Identify which cell holds the provided text, then report its (X, Y) central coordinate. 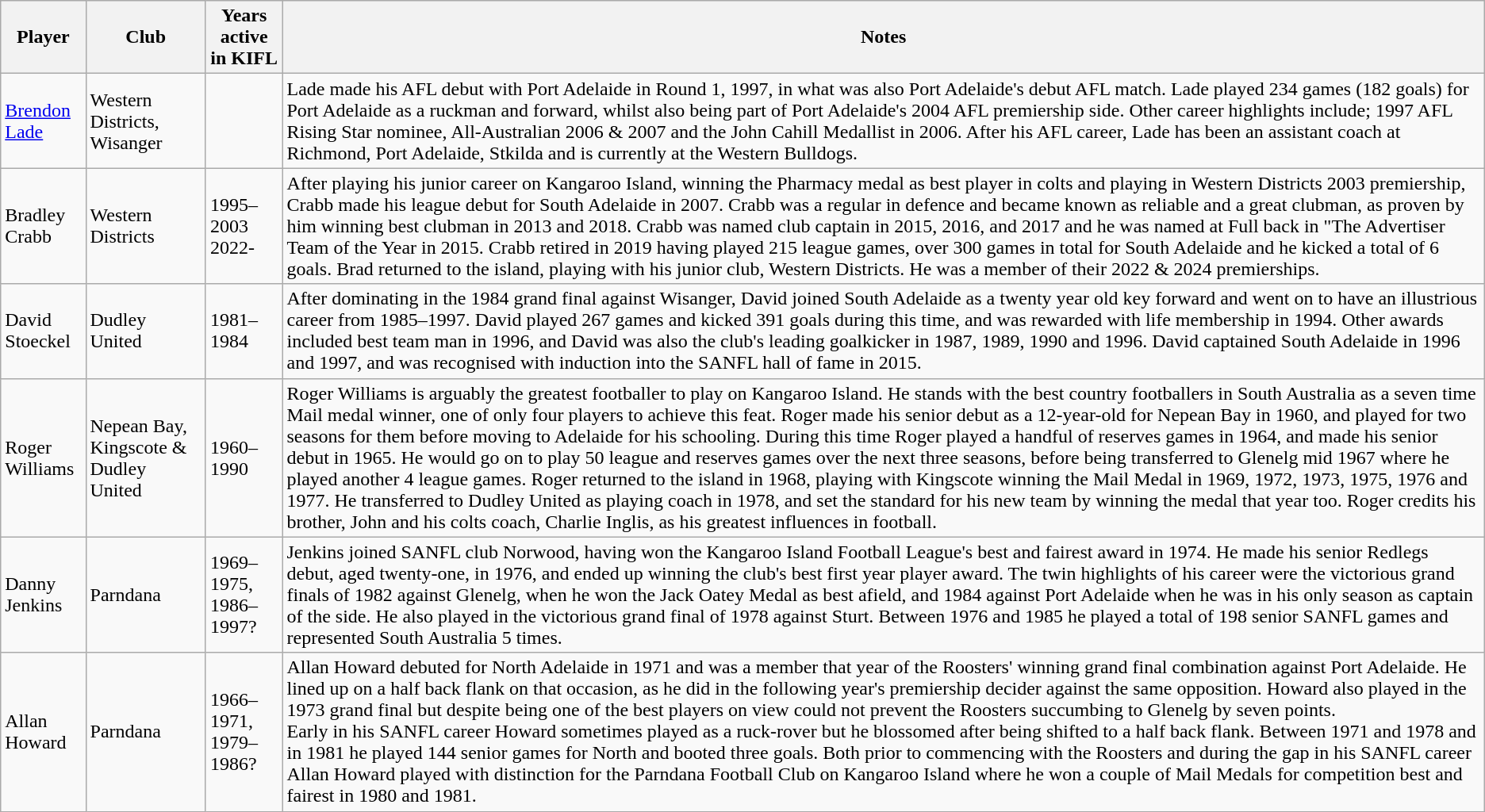
Bradley Crabb (43, 226)
1966–1971, 1979–1986? (244, 732)
Danny Jenkins (43, 595)
Nepean Bay, Kingscote & Dudley United (146, 458)
Years active in KIFL (244, 37)
1995–2003 2022- (244, 226)
Western Districts (146, 226)
1981–1984 (244, 331)
David Stoeckel (43, 331)
Western Districts, Wisanger (146, 121)
Brendon Lade (43, 121)
1960–1990 (244, 458)
Dudley United (146, 331)
Allan Howard (43, 732)
Roger Williams (43, 458)
1969–1975, 1986–1997? (244, 595)
Club (146, 37)
Player (43, 37)
Notes (884, 37)
